Capture the cell that displays the provided text and extract its [x, y] central coordinate. 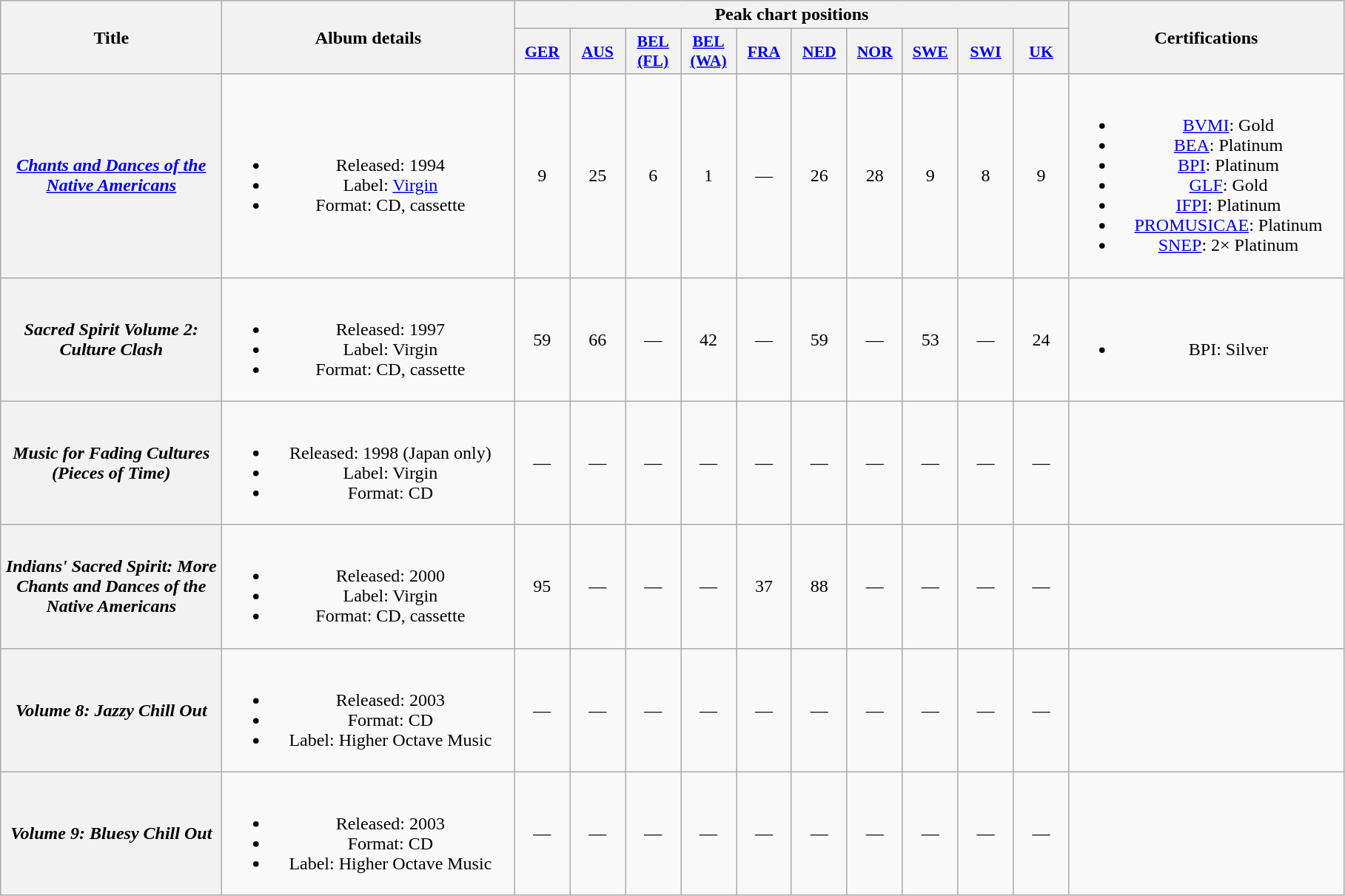
53 [930, 339]
66 [598, 339]
Certifications [1207, 37]
NED [819, 52]
NOR [875, 52]
1 [709, 176]
Indians' Sacred Spirit: More Chants and Dances of the Native Americans [111, 586]
Volume 9: Bluesy Chill Out [111, 833]
GER [542, 52]
BEL(FL) [653, 52]
88 [819, 586]
Chants and Dances of the Native Americans [111, 176]
Released: 2000Label: VirginFormat: CD, cassette [369, 586]
8 [986, 176]
24 [1041, 339]
6 [653, 176]
Title [111, 37]
Released: 1998 (Japan only)Label: VirginFormat: CD [369, 463]
BVMI: GoldBEA: PlatinumBPI: PlatinumGLF: GoldIFPI: PlatinumPROMUSICAE: PlatinumSNEP: 2× Platinum [1207, 176]
26 [819, 176]
42 [709, 339]
AUS [598, 52]
BEL(WA) [709, 52]
SWI [986, 52]
Sacred Spirit Volume 2: Culture Clash [111, 339]
Peak chart positions [792, 15]
UK [1041, 52]
Album details [369, 37]
BPI: Silver [1207, 339]
Released: 1997Label: VirginFormat: CD, cassette [369, 339]
Volume 8: Jazzy Chill Out [111, 710]
95 [542, 586]
37 [764, 586]
25 [598, 176]
FRA [764, 52]
Music for Fading Cultures (Pieces of Time) [111, 463]
28 [875, 176]
Released: 1994Label: VirginFormat: CD, cassette [369, 176]
SWE [930, 52]
